Find where the given text appears and provide that cell's center as (X, Y) coordinate. 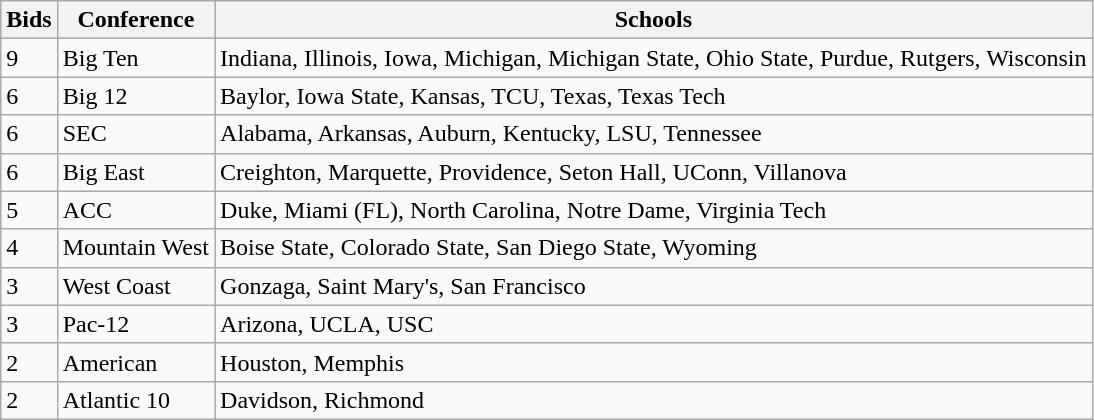
Houston, Memphis (654, 362)
Alabama, Arkansas, Auburn, Kentucky, LSU, Tennessee (654, 134)
4 (29, 248)
Atlantic 10 (136, 400)
Arizona, UCLA, USC (654, 324)
Davidson, Richmond (654, 400)
Creighton, Marquette, Providence, Seton Hall, UConn, Villanova (654, 172)
ACC (136, 210)
SEC (136, 134)
Big 12 (136, 96)
Bids (29, 20)
5 (29, 210)
Pac-12 (136, 324)
Duke, Miami (FL), North Carolina, Notre Dame, Virginia Tech (654, 210)
American (136, 362)
Big Ten (136, 58)
Indiana, Illinois, Iowa, Michigan, Michigan State, Ohio State, Purdue, Rutgers, Wisconsin (654, 58)
Schools (654, 20)
West Coast (136, 286)
Big East (136, 172)
Mountain West (136, 248)
Boise State, Colorado State, San Diego State, Wyoming (654, 248)
Conference (136, 20)
Baylor, Iowa State, Kansas, TCU, Texas, Texas Tech (654, 96)
Gonzaga, Saint Mary's, San Francisco (654, 286)
9 (29, 58)
